Return [X, Y] of the center of cell containing provided text 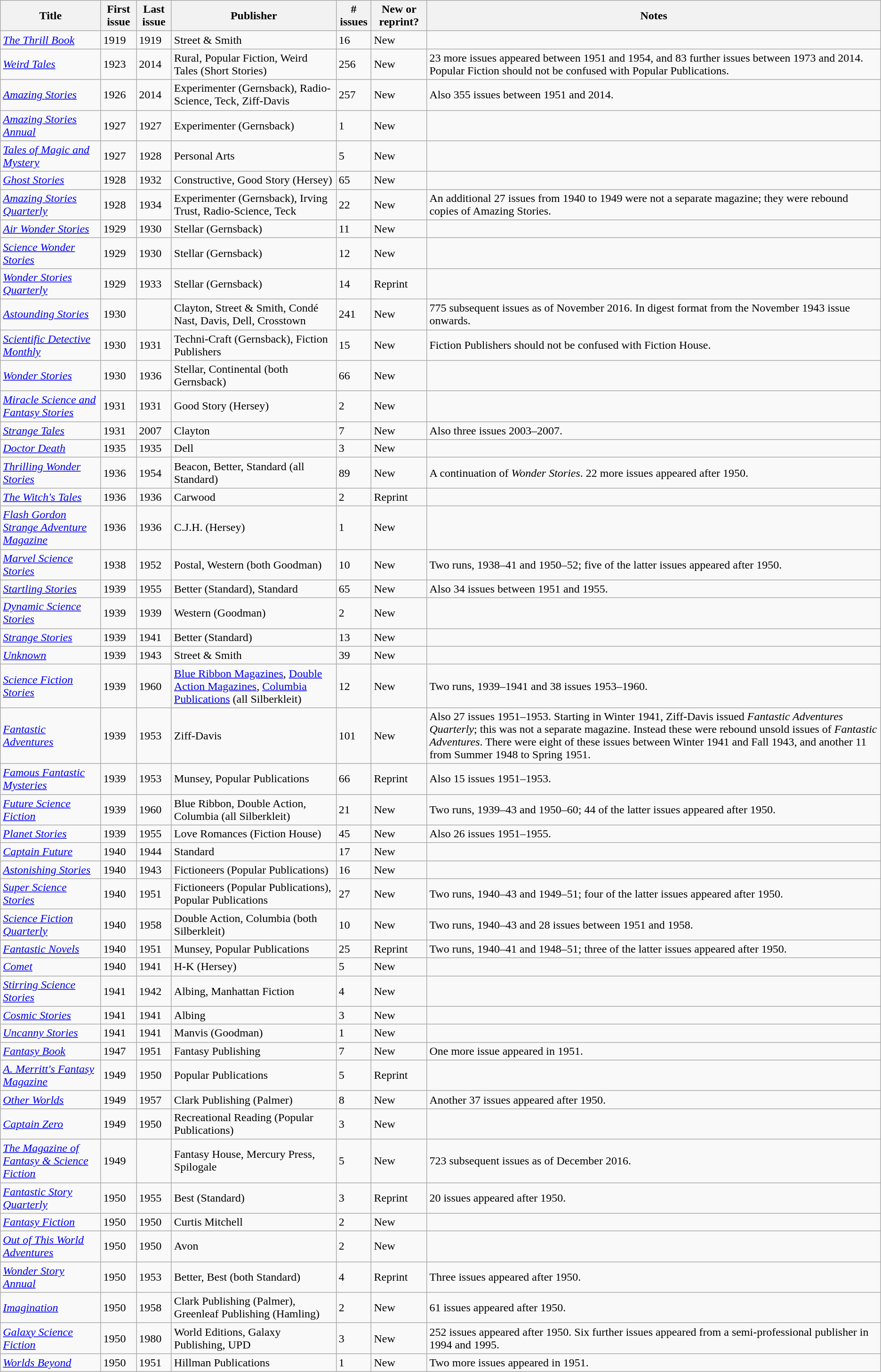
Wonder Story Annual [51, 1277]
Planet Stories [51, 834]
Constructive, Good Story (Hersey) [254, 180]
Love Romances (Fiction House) [254, 834]
Another 37 issues appeared after 1950. [654, 1099]
13 [354, 637]
1923 [119, 64]
1942 [154, 991]
Last issue [154, 16]
Experimenter (Gernsback), Radio-Science, Teck, Ziff-Davis [254, 95]
1954 [154, 473]
Beacon, Better, Standard (all Standard) [254, 473]
Rural, Popular Fiction, Weird Tales (Short Stories) [254, 64]
Fantasy Publishing [254, 1051]
Postal, Western (both Goodman) [254, 565]
Albing, Manhattan Fiction [254, 991]
Science Wonder Stories [51, 253]
1980 [154, 1339]
256 [354, 64]
Doctor Death [51, 449]
1957 [154, 1099]
Air Wonder Stories [51, 229]
Two runs, 1940–41 and 1948–51; three of the latter issues appeared after 1950. [654, 949]
A. Merritt's Fantasy Magazine [51, 1075]
Flash Gordon Strange Adventure Magazine [51, 528]
Avon [254, 1246]
Fantasy Book [51, 1051]
Three issues appeared after 1950. [654, 1277]
Experimenter (Gernsback), Irving Trust, Radio-Science, Teck [254, 204]
Famous Fantastic Mysteries [51, 778]
# issues [354, 16]
Wonder Stories Quarterly [51, 283]
1933 [154, 283]
Captain Future [51, 852]
1952 [154, 565]
Good Story (Hersey) [254, 407]
1947 [119, 1051]
The Witch's Tales [51, 497]
Startling Stories [51, 589]
New or reprint? [399, 16]
27 [354, 894]
Fictioneers (Popular Publications), Popular Publications [254, 894]
Clayton [254, 431]
Better (Standard), Standard [254, 589]
Techni-Craft (Gernsback), Fiction Publishers [254, 345]
25 [354, 949]
Two runs, 1939–43 and 1950–60; 44 of the latter issues appeared after 1950. [654, 810]
22 [354, 204]
One more issue appeared in 1951. [654, 1051]
Two runs, 1940–43 and 1949–51; four of the latter issues appeared after 1950. [654, 894]
Fiction Publishers should not be confused with Fiction House. [654, 345]
Better, Best (both Standard) [254, 1277]
1938 [119, 565]
8 [354, 1099]
Future Science Fiction [51, 810]
Super Science Stories [51, 894]
Two runs, 1940–43 and 28 issues between 1951 and 1958. [654, 924]
Title [51, 16]
Also 15 issues 1951–1953. [654, 778]
Manvis (Goodman) [254, 1033]
Marvel Science Stories [51, 565]
Curtis Mitchell [254, 1222]
Science Fiction Stories [51, 686]
The Thrill Book [51, 40]
Blue Ribbon, Double Action, Columbia (all Silberkleit) [254, 810]
Amazing Stories Quarterly [51, 204]
39 [354, 655]
Strange Tales [51, 431]
Astonishing Stories [51, 870]
Publisher [254, 16]
Recreational Reading (Popular Publications) [254, 1124]
Science Fiction Quarterly [51, 924]
Notes [654, 16]
Carwood [254, 497]
A continuation of Wonder Stories. 22 more issues appeared after 1950. [654, 473]
Out of This World Adventures [51, 1246]
Best (Standard) [254, 1197]
Also three issues 2003–2007. [654, 431]
Tales of Magic and Mystery [51, 156]
61 issues appeared after 1950. [654, 1308]
Other Worlds [51, 1099]
Miracle Science and Fantasy Stories [51, 407]
Stellar, Continental (both Gernsback) [254, 376]
Captain Zero [51, 1124]
Personal Arts [254, 156]
257 [354, 95]
Galaxy Science Fiction [51, 1339]
Unknown [51, 655]
Double Action, Columbia (both Silberkleit) [254, 924]
Two runs, 1939–1941 and 38 issues 1953–1960. [654, 686]
Worlds Beyond [51, 1363]
Dynamic Science Stories [51, 613]
1932 [154, 180]
Amazing Stories Annual [51, 125]
1934 [154, 204]
Clark Publishing (Palmer), Greenleaf Publishing (Hamling) [254, 1308]
21 [354, 810]
14 [354, 283]
First issue [119, 16]
Two more issues appeared in 1951. [654, 1363]
Fantastic Story Quarterly [51, 1197]
Better (Standard) [254, 637]
Ziff-Davis [254, 735]
Clark Publishing (Palmer) [254, 1099]
Fantastic Novels [51, 949]
Comet [51, 967]
17 [354, 852]
1944 [154, 852]
241 [354, 314]
11 [354, 229]
15 [354, 345]
101 [354, 735]
C.J.H. (Hersey) [254, 528]
Fantasy House, Mercury Press, Spilogale [254, 1161]
Ghost Stories [51, 180]
Uncanny Stories [51, 1033]
Experimenter (Gernsback) [254, 125]
Also 34 issues between 1951 and 1955. [654, 589]
252 issues appeared after 1950. Six further issues appeared from a semi-professional publisher in 1994 and 1995. [654, 1339]
723 subsequent issues as of December 2016. [654, 1161]
Wonder Stories [51, 376]
Fictioneers (Popular Publications) [254, 870]
Popular Publications [254, 1075]
Weird Tales [51, 64]
Amazing Stories [51, 95]
Also 26 issues 1951–1955. [654, 834]
89 [354, 473]
Two runs, 1938–41 and 1950–52; five of the latter issues appeared after 1950. [654, 565]
Cosmic Stories [51, 1015]
Dell [254, 449]
H-K (Hersey) [254, 967]
Astounding Stories [51, 314]
Strange Stories [51, 637]
An additional 27 issues from 1940 to 1949 were not a separate magazine; they were rebound copies of Amazing Stories. [654, 204]
Clayton, Street & Smith, Condé Nast, Davis, Dell, Crosstown [254, 314]
Blue Ribbon Magazines, Double Action Magazines, Columbia Publications (all Silberkleit) [254, 686]
Stirring Science Stories [51, 991]
Fantastic Adventures [51, 735]
Thrilling Wonder Stories [51, 473]
Hillman Publications [254, 1363]
Imagination [51, 1308]
45 [354, 834]
Scientific Detective Monthly [51, 345]
Albing [254, 1015]
775 subsequent issues as of November 2016. In digest format from the November 1943 issue onwards. [654, 314]
World Editions, Galaxy Publishing, UPD [254, 1339]
Also 355 issues between 1951 and 2014. [654, 95]
Standard [254, 852]
The Magazine of Fantasy & Science Fiction [51, 1161]
1926 [119, 95]
Western (Goodman) [254, 613]
2007 [154, 431]
Fantasy Fiction [51, 1222]
20 issues appeared after 1950. [654, 1197]
